Provide the [x, y] coordinate of the cell's center where the given text is located.  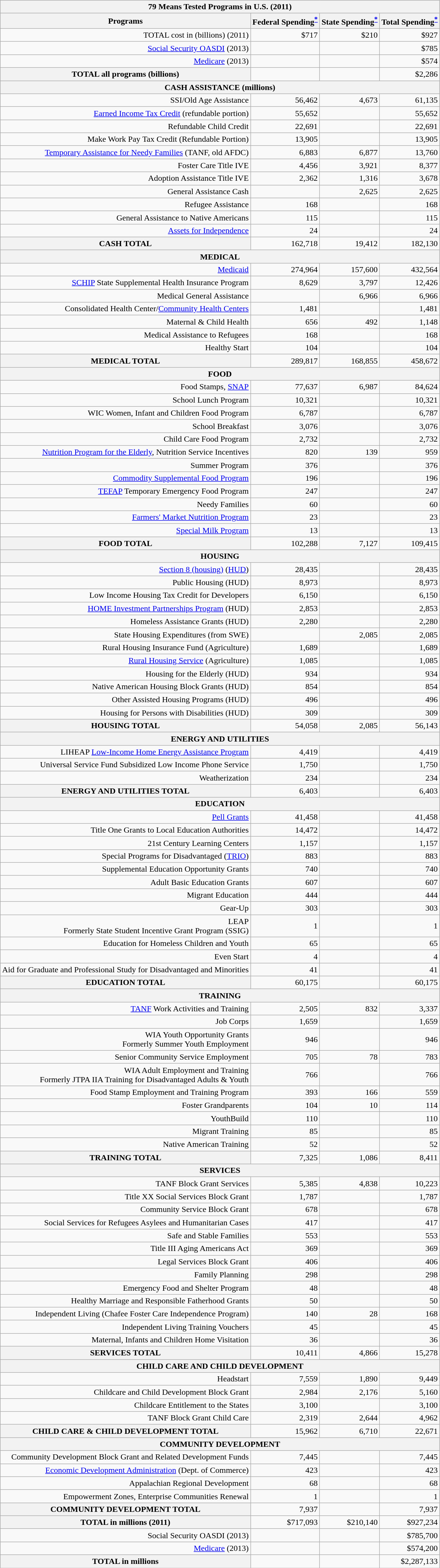
Farmers' Market Nutrition Program [126, 517]
19,412 [350, 243]
School Lunch Program [126, 400]
LEAPFormerly State Student Incentive Grant Program (SSIG) [126, 926]
21st Century Learning Centers [126, 843]
CHILD CARE AND CHILD DEVELOPMENT [220, 1366]
Section 8 (housing) (HUD) [126, 569]
7,127 [350, 543]
4,962 [410, 1418]
Supplemental Education Opportunity Grants [126, 869]
Native American Training [126, 1145]
832 [350, 1009]
8,629 [285, 283]
61,135 [410, 100]
Headstart [126, 1379]
SSI/Old Age Assistance [126, 100]
Total Spending* [410, 21]
CASH ASSISTANCE (millions) [220, 87]
Refugee Assistance [126, 204]
705 [285, 1057]
General Assistance to Native Americans [126, 217]
ENERGY AND UTILITIES TOTAL [126, 791]
783 [410, 1057]
182,130 [410, 243]
Food Stamps, SNAP [126, 387]
Make Work Pay Tax Credit (Refundable Portion) [126, 139]
General Assistance Cash [126, 191]
Title XX Social Services Block Grant [126, 1197]
MEDICAL TOTAL [126, 361]
2,362 [285, 178]
Pell Grants [126, 817]
TEFAP Temporary Emergency Food Program [126, 491]
Adoption Assistance Title IVE [126, 178]
28 [350, 1314]
10,411 [285, 1353]
Maternal & Child Health [126, 322]
Summer Program [126, 465]
Federal Spending* [285, 21]
114 [410, 1105]
TRAINING [220, 996]
Consolidated Health Center/Community Health Centers [126, 309]
6,877 [350, 152]
CHILD CARE & CHILD DEVELOPMENT TOTAL [126, 1431]
656 [285, 322]
$717,093 [285, 1522]
TOTAL cost in (billions) (2011) [126, 35]
CASH TOTAL [126, 243]
Needy Families [126, 504]
WIA Youth Opportunity GrantsFormerly Summer Youth Employment [126, 1039]
FOOD [220, 374]
ENERGY AND UTILITIES [220, 739]
$927 [410, 35]
12,426 [410, 283]
TANF Block Grant Child Care [126, 1418]
Education for Homeless Children and Youth [126, 944]
Medicaid [126, 269]
Emergency Food and Shelter Program [126, 1288]
Public Housing (HUD) [126, 582]
162,718 [285, 243]
559 [410, 1092]
2,984 [285, 1392]
Even Start [126, 957]
HOME Investment Partnerships Program (HUD) [126, 608]
84,624 [410, 387]
Assets for Independence [126, 230]
3,337 [410, 1009]
$210 [350, 35]
15,962 [285, 1431]
COMMUNITY DEVELOPMENT TOTAL [126, 1509]
TOTAL in millions (2011) [126, 1522]
2,319 [285, 1418]
492 [350, 322]
54,058 [285, 726]
Aid for Graduate and Professional Study for Disadvantaged and Minorities [126, 970]
6,710 [350, 1431]
78 [350, 1057]
Food Stamp Employment and Training Program [126, 1092]
5,385 [285, 1184]
Migrant Training [126, 1131]
TOTAL in millions [126, 1561]
6,987 [350, 387]
SERVICES TOTAL [126, 1353]
168,855 [350, 361]
$927,234 [410, 1522]
Rural Housing Service (Agriculture) [126, 660]
Family Planning [126, 1275]
Migrant Education [126, 895]
Native American Housing Block Grants (HUD) [126, 686]
22,671 [410, 1431]
Healthy Start [126, 348]
$574 [410, 61]
140 [285, 1314]
LIHEAP Low-Income Home Energy Assistance Program [126, 752]
Special Milk Program [126, 530]
Independent Living Training Vouchers [126, 1327]
Temporary Assistance for Needy Families (TANF, old AFDC) [126, 152]
3,921 [350, 165]
9,449 [410, 1379]
TRAINING TOTAL [126, 1158]
109,415 [410, 543]
Economic Development Administration (Dept. of Commerce) [126, 1470]
State Spending* [350, 21]
3,678 [410, 178]
SERVICES [220, 1171]
Housing for Persons with Disabilities (HUD) [126, 713]
Title III Aging Americans Act [126, 1249]
TANF Work Activities and Training [126, 1009]
1,148 [410, 322]
4,673 [350, 100]
2,176 [350, 1392]
TANF Block Grant Services [126, 1184]
458,672 [410, 361]
Universal Service Fund Subsidized Low Income Phone Service [126, 765]
77,637 [285, 387]
1,316 [350, 178]
6,883 [285, 152]
432,564 [410, 269]
4,838 [350, 1184]
2,644 [350, 1418]
Foster Grandparents [126, 1105]
Community Development Block Grant and Related Development Funds [126, 1457]
WIA Adult Employment and TrainingFormerly JTPA IIA Training for Disadvantaged Adults & Youth [126, 1074]
102,288 [285, 543]
2,505 [285, 1009]
1,086 [350, 1158]
Independent Living (Chafee Foster Care Independence Program) [126, 1314]
Safe and Stable Families [126, 1236]
Empowerment Zones, Enterprise Communities Renewal [126, 1496]
$2,287,133 [410, 1561]
Weatherization [126, 778]
Gear-Up [126, 908]
Nutrition Program for the Elderly, Nutrition Service Incentives [126, 452]
Refundable Child Credit [126, 126]
8,411 [410, 1158]
HOUSING [220, 556]
FOOD TOTAL [126, 543]
SCHIP State Supplemental Health Insurance Program [126, 283]
$2,286 [410, 74]
Medical General Assistance [126, 296]
4,866 [350, 1353]
Childcare and Child Development Block Grant [126, 1392]
15,278 [410, 1353]
Rural Housing Insurance Fund (Agriculture) [126, 647]
Special Programs for Disadvantaged (TRIO) [126, 856]
Earned Income Tax Credit (refundable portion) [126, 113]
166 [350, 1092]
Social Services for Refugees Asylees and Humanitarian Cases [126, 1223]
COMMUNITY DEVELOPMENT [220, 1444]
Low Income Housing Tax Credit for Developers [126, 595]
56,462 [285, 100]
Housing for the Elderly (HUD) [126, 673]
10,223 [410, 1184]
Medical Assistance to Refugees [126, 335]
7,559 [285, 1379]
13,760 [410, 152]
4,456 [285, 165]
393 [285, 1092]
$717 [285, 35]
1,890 [350, 1379]
Commodity Supplemental Food Program [126, 478]
Child Care Food Program [126, 439]
School Breakfast [126, 426]
Programs [126, 21]
56,143 [410, 726]
Maternal, Infants and Children Home Visitation [126, 1340]
$785,700 [410, 1535]
8,377 [410, 165]
Childcare Entitlement to the States [126, 1405]
Adult Basic Education Grants [126, 882]
WIC Women, Infant and Children Food Program [126, 413]
139 [350, 452]
EDUCATION [220, 804]
157,600 [350, 269]
$574,200 [410, 1548]
YouthBuild [126, 1118]
10 [350, 1105]
Title One Grants to Local Education Authorities [126, 830]
Healthy Marriage and Responsible Fatherhood Grants [126, 1301]
3,797 [350, 283]
$785 [410, 48]
Senior Community Service Employment [126, 1057]
289,817 [285, 361]
$210,140 [350, 1522]
Job Corps [126, 1022]
State Housing Expenditures (from SWE) [126, 634]
5,160 [410, 1392]
Community Service Block Grant [126, 1210]
79 Means Tested Programs in U.S. (2011) [220, 7]
959 [410, 452]
Other Assisted Housing Programs (HUD) [126, 700]
TOTAL all programs (billions) [126, 74]
274,964 [285, 269]
Homeless Assistance Grants (HUD) [126, 621]
HOUSING TOTAL [126, 726]
Foster Care Title IVE [126, 165]
EDUCATION TOTAL [126, 983]
7,325 [285, 1158]
Appalachian Regional Development [126, 1483]
Legal Services Block Grant [126, 1262]
MEDICAL [220, 256]
820 [285, 452]
